From the cell containing the given text, extract its center point as (X, Y) coordinate. 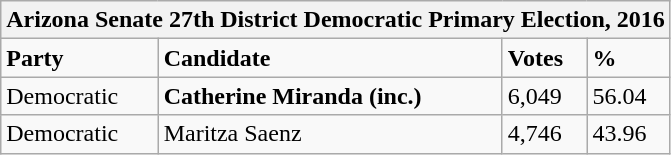
% (628, 58)
Candidate (330, 58)
43.96 (628, 134)
Party (80, 58)
56.04 (628, 96)
Catherine Miranda (inc.) (330, 96)
4,746 (544, 134)
Votes (544, 58)
Maritza Saenz (330, 134)
Arizona Senate 27th District Democratic Primary Election, 2016 (336, 20)
6,049 (544, 96)
